Identify which cell holds the provided text, then report its [x, y] central coordinate. 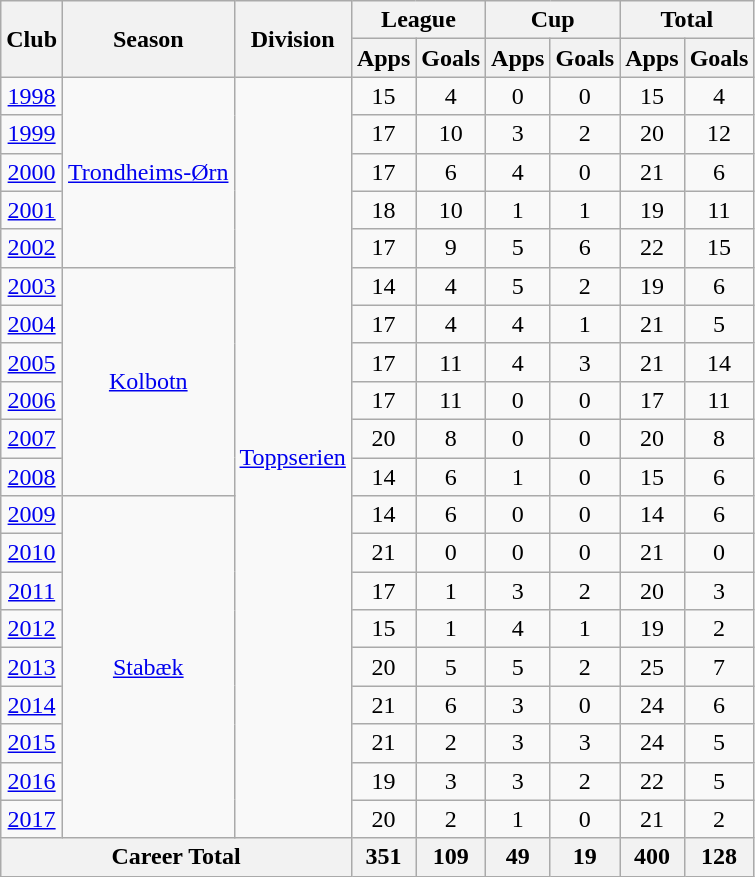
Stabæk [149, 668]
2014 [32, 705]
Kolbotn [149, 381]
2002 [32, 248]
2000 [32, 172]
2015 [32, 743]
12 [719, 134]
2006 [32, 400]
2016 [32, 781]
49 [518, 857]
Trondheims-Ørn [149, 172]
Total [687, 20]
2004 [32, 324]
2003 [32, 286]
Club [32, 39]
9 [451, 248]
2017 [32, 819]
128 [719, 857]
Season [149, 39]
7 [719, 667]
25 [652, 667]
Career Total [176, 857]
Division [292, 39]
2005 [32, 362]
2010 [32, 553]
1998 [32, 96]
18 [383, 210]
Toppserien [292, 458]
2009 [32, 515]
League [418, 20]
Cup [553, 20]
109 [451, 857]
351 [383, 857]
2012 [32, 629]
2013 [32, 667]
400 [652, 857]
2011 [32, 591]
2007 [32, 438]
2008 [32, 477]
2001 [32, 210]
1999 [32, 134]
